Identify which cell holds the provided text, then report its (X, Y) central coordinate. 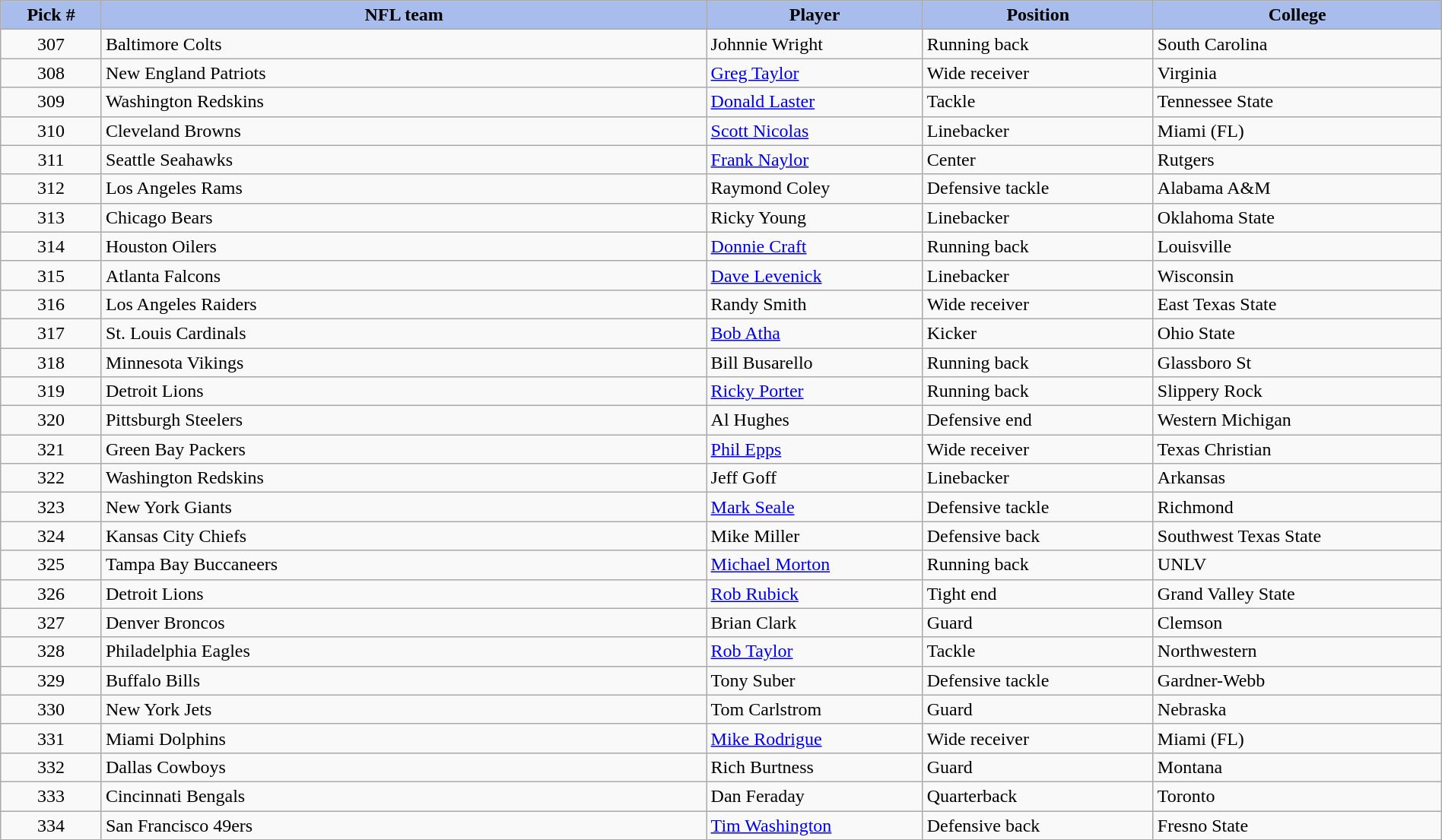
Wisconsin (1297, 275)
Chicago Bears (404, 217)
Oklahoma State (1297, 217)
Gardner-Webb (1297, 680)
317 (52, 333)
329 (52, 680)
Pick # (52, 15)
315 (52, 275)
Los Angeles Rams (404, 189)
Quarterback (1037, 796)
Ohio State (1297, 333)
Arkansas (1297, 478)
322 (52, 478)
Randy Smith (815, 304)
Johnnie Wright (815, 44)
New York Jets (404, 709)
327 (52, 623)
328 (52, 651)
309 (52, 102)
331 (52, 738)
Southwest Texas State (1297, 536)
Dave Levenick (815, 275)
East Texas State (1297, 304)
Bob Atha (815, 333)
NFL team (404, 15)
New England Patriots (404, 73)
312 (52, 189)
Ricky Young (815, 217)
318 (52, 363)
Los Angeles Raiders (404, 304)
Miami Dolphins (404, 738)
Rutgers (1297, 160)
Cleveland Browns (404, 131)
Rich Burtness (815, 767)
Position (1037, 15)
Philadelphia Eagles (404, 651)
San Francisco 49ers (404, 825)
Tony Suber (815, 680)
Kicker (1037, 333)
333 (52, 796)
Green Bay Packers (404, 449)
Kansas City Chiefs (404, 536)
Clemson (1297, 623)
Dan Feraday (815, 796)
Al Hughes (815, 420)
310 (52, 131)
Buffalo Bills (404, 680)
Tim Washington (815, 825)
Tom Carlstrom (815, 709)
Ricky Porter (815, 391)
Grand Valley State (1297, 594)
College (1297, 15)
Greg Taylor (815, 73)
Glassboro St (1297, 363)
332 (52, 767)
Brian Clark (815, 623)
311 (52, 160)
Bill Busarello (815, 363)
326 (52, 594)
Rob Rubick (815, 594)
Donald Laster (815, 102)
Richmond (1297, 507)
Texas Christian (1297, 449)
Michael Morton (815, 565)
Tampa Bay Buccaneers (404, 565)
Toronto (1297, 796)
334 (52, 825)
Seattle Seahawks (404, 160)
320 (52, 420)
Donnie Craft (815, 246)
Houston Oilers (404, 246)
Jeff Goff (815, 478)
South Carolina (1297, 44)
St. Louis Cardinals (404, 333)
313 (52, 217)
Minnesota Vikings (404, 363)
Montana (1297, 767)
Rob Taylor (815, 651)
323 (52, 507)
Denver Broncos (404, 623)
319 (52, 391)
321 (52, 449)
325 (52, 565)
UNLV (1297, 565)
Tennessee State (1297, 102)
Frank Naylor (815, 160)
Player (815, 15)
Dallas Cowboys (404, 767)
Alabama A&M (1297, 189)
Tight end (1037, 594)
Atlanta Falcons (404, 275)
Mike Miller (815, 536)
Northwestern (1297, 651)
Center (1037, 160)
308 (52, 73)
Fresno State (1297, 825)
324 (52, 536)
Western Michigan (1297, 420)
Cincinnati Bengals (404, 796)
Scott Nicolas (815, 131)
Defensive end (1037, 420)
316 (52, 304)
New York Giants (404, 507)
Louisville (1297, 246)
Baltimore Colts (404, 44)
Slippery Rock (1297, 391)
Pittsburgh Steelers (404, 420)
Raymond Coley (815, 189)
314 (52, 246)
330 (52, 709)
Mark Seale (815, 507)
Nebraska (1297, 709)
307 (52, 44)
Mike Rodrigue (815, 738)
Phil Epps (815, 449)
Virginia (1297, 73)
